Locate the cell with the specified text and output its (x, y) center coordinate. 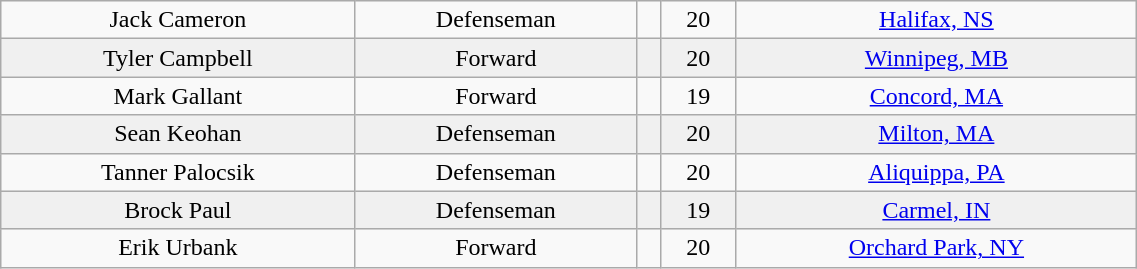
Winnipeg, MB (936, 58)
Tanner Palocsik (178, 172)
Erik Urbank (178, 248)
Halifax, NS (936, 20)
Jack Cameron (178, 20)
Milton, MA (936, 134)
Mark Gallant (178, 96)
Carmel, IN (936, 210)
Brock Paul (178, 210)
Aliquippa, PA (936, 172)
Orchard Park, NY (936, 248)
Concord, MA (936, 96)
Sean Keohan (178, 134)
Tyler Campbell (178, 58)
